Output the (x, y) coordinate of the center of the cell containing the given text.  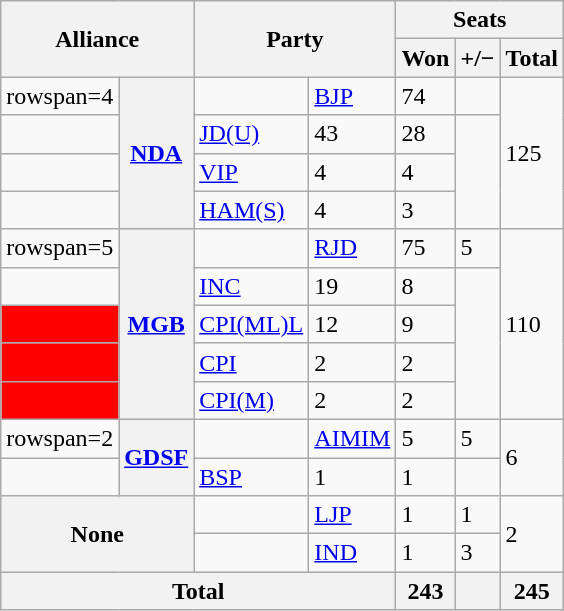
Seats (480, 20)
6 (532, 457)
rowspan=4 (60, 96)
19 (352, 286)
43 (352, 134)
rowspan=2 (60, 438)
28 (426, 134)
VIP (252, 172)
AIMIM (352, 438)
NDA (156, 153)
JD(U) (252, 134)
74 (426, 96)
+/− (478, 58)
245 (532, 591)
BJP (352, 96)
8 (426, 286)
243 (426, 591)
CPI(ML)L (252, 324)
GDSF (156, 457)
125 (532, 153)
INC (252, 286)
CPI(M) (252, 400)
9 (426, 324)
BSP (252, 477)
12 (352, 324)
IND (352, 553)
Alliance (98, 39)
HAM(S) (252, 210)
Party (295, 39)
110 (532, 324)
75 (426, 248)
RJD (352, 248)
rowspan=5 (60, 248)
LJP (352, 515)
MGB (156, 324)
None (98, 534)
CPI (252, 362)
Won (426, 58)
